Pinpoint the cell where the given text exists, returning its (x, y) midpoint coordinate. 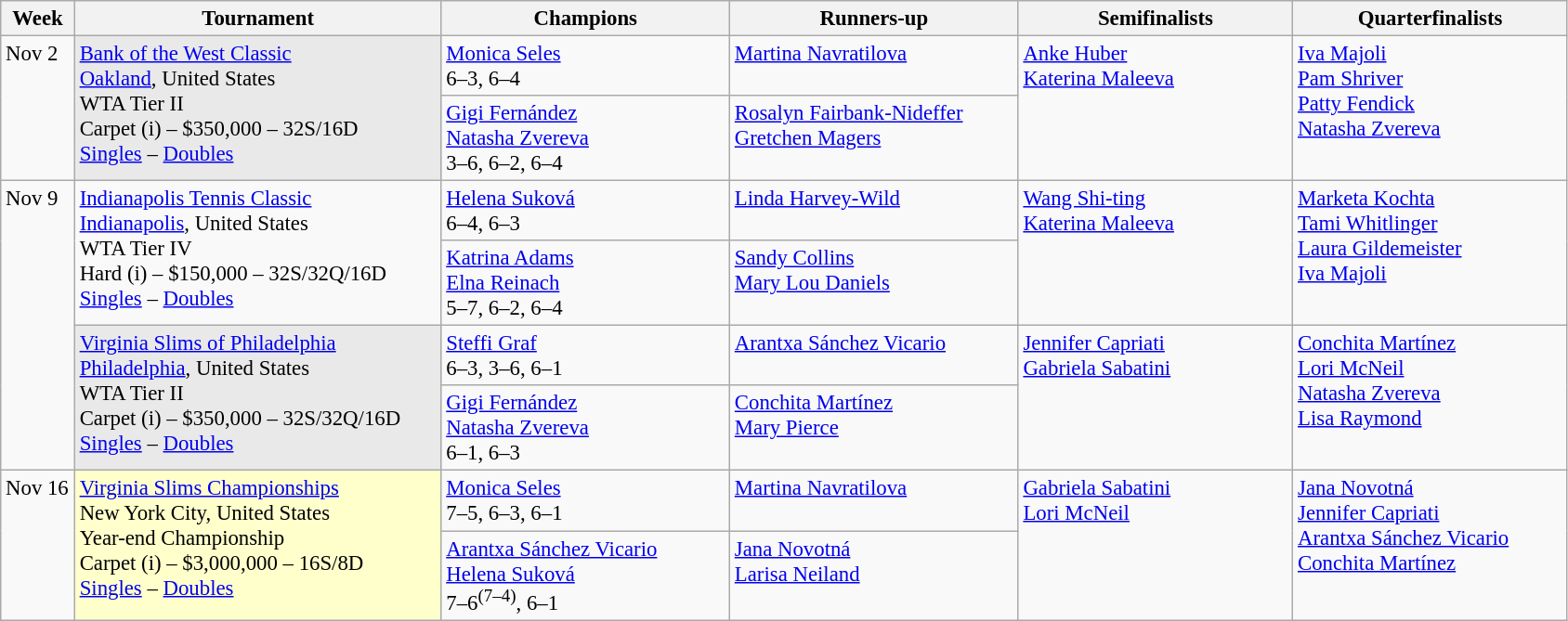
Jennifer Capriati Gabriela Sabatini (1156, 398)
Arantxa Sánchez Vicario Helena Suková7–6(7–4), 6–1 (585, 576)
Gigi Fernández Natasha Zvereva3–6, 6–2, 6–4 (585, 138)
Katrina Adams Elna Reinach5–7, 6–2, 6–4 (585, 283)
Helena Suková6–4, 6–3 (585, 212)
Virginia Slims ChampionshipsNew York City, United StatesYear-end ChampionshipCarpet (i) – $3,000,000 – 16S/8DSingles – Doubles (258, 546)
Week (38, 19)
Nov 2 (38, 109)
Bank of the West ClassicOakland, United StatesWTA Tier IICarpet (i) – $350,000 – 32S/16DSingles – Doubles (258, 109)
Gigi Fernández Natasha Zvereva6–1, 6–3 (585, 429)
Arantxa Sánchez Vicario (875, 356)
Iva Majoli Pam Shriver Patty Fendick Natasha Zvereva (1431, 109)
Runners-up (875, 19)
Jana Novotná Jennifer Capriati Arantxa Sánchez Vicario Conchita Martínez (1431, 546)
Monica Seles7–5, 6–3, 6–1 (585, 501)
Conchita Martínez Lori McNeil Natasha Zvereva Lisa Raymond (1431, 398)
Virginia Slims of PhiladelphiaPhiladelphia, United StatesWTA Tier IICarpet (i) – $350,000 – 32S/32Q/16DSingles – Doubles (258, 398)
Monica Seles6–3, 6–4 (585, 67)
Sandy Collins Mary Lou Daniels (875, 283)
Nov 9 (38, 326)
Semifinalists (1156, 19)
Marketa Kochta Tami Whitlinger Laura Gildemeister Iva Majoli (1431, 253)
Jana Novotná Larisa Neiland (875, 576)
Steffi Graf6–3, 3–6, 6–1 (585, 356)
Quarterfinalists (1431, 19)
Anke Huber Katerina Maleeva (1156, 109)
Gabriela Sabatini Lori McNeil (1156, 546)
Conchita Martínez Mary Pierce (875, 429)
Rosalyn Fairbank-Nideffer Gretchen Magers (875, 138)
Linda Harvey-Wild (875, 212)
Wang Shi-ting Katerina Maleeva (1156, 253)
Nov 16 (38, 546)
Champions (585, 19)
Indianapolis Tennis ClassicIndianapolis, United StatesWTA Tier IVHard (i) – $150,000 – 32S/32Q/16DSingles – Doubles (258, 253)
Tournament (258, 19)
